Extract the (X, Y) coordinate from the center of the cell holding the provided text.  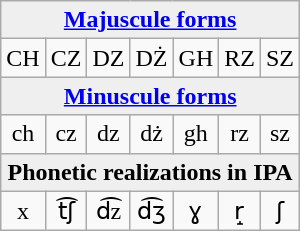
ɣ (196, 211)
DŻ (152, 58)
rz (240, 134)
Majuscule forms (150, 20)
d͡z (108, 211)
cz (66, 134)
ʃ (280, 211)
DZ (108, 58)
sz (280, 134)
ch (23, 134)
Minuscule forms (150, 96)
SZ (280, 58)
dz (108, 134)
gh (196, 134)
x (23, 211)
CZ (66, 58)
d͡ʒ (152, 211)
GH (196, 58)
CH (23, 58)
Phonetic realizations in IPA (150, 172)
RZ (240, 58)
dż (152, 134)
r̝ (240, 211)
t͡ʃ (66, 211)
